Output the (X, Y) coordinate of the center of the cell containing the given text.  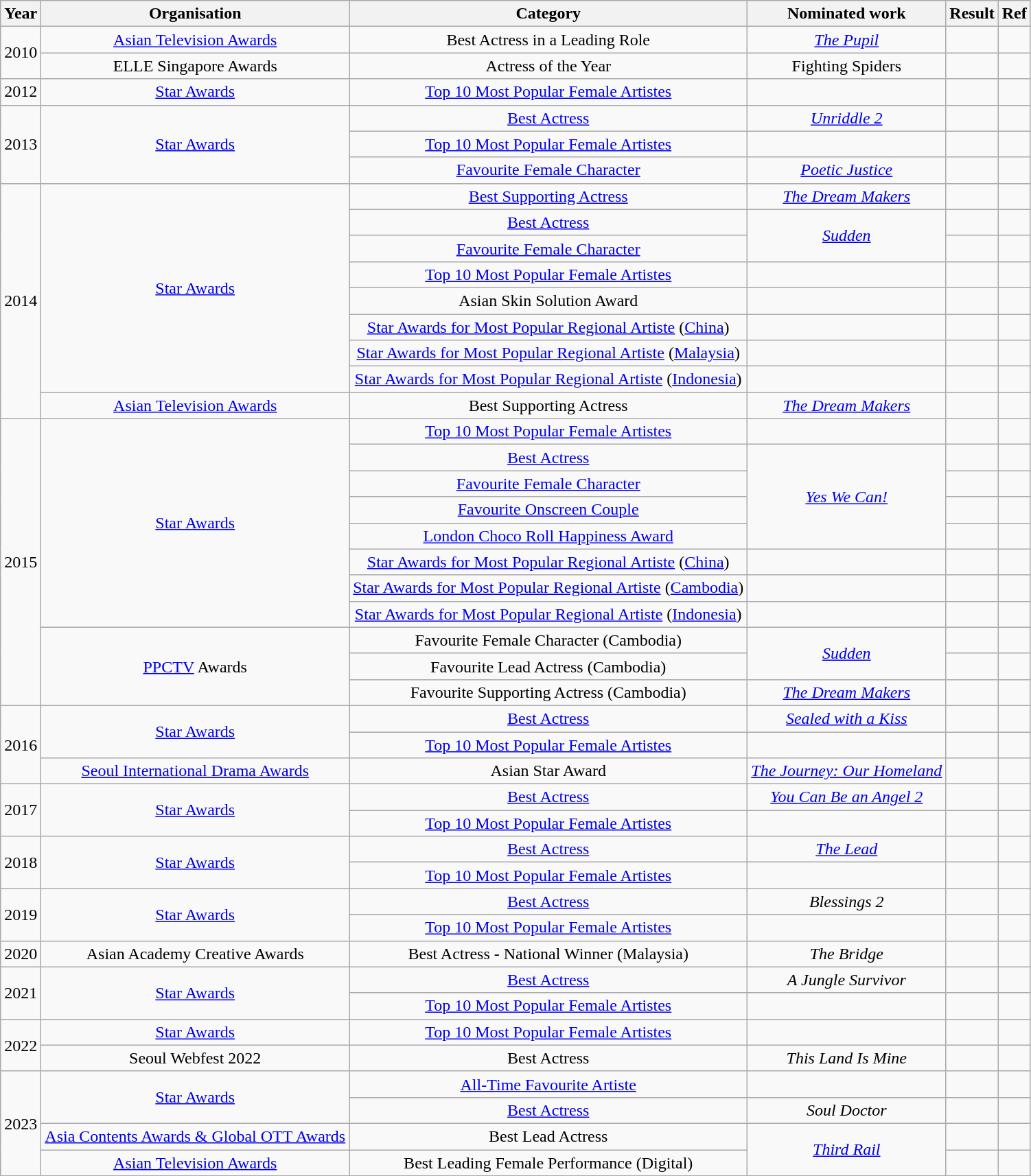
PPCTV Awards (195, 666)
Asia Contents Awards & Global OTT Awards (195, 1136)
2017 (21, 810)
2021 (21, 993)
Unriddle 2 (847, 118)
Seoul Webfest 2022 (195, 1058)
Category (548, 14)
Asian Academy Creative Awards (195, 954)
Best Actress - National Winner (Malaysia) (548, 954)
Ref (1015, 14)
Favourite Supporting Actress (Cambodia) (548, 692)
2020 (21, 954)
Organisation (195, 14)
Nominated work (847, 14)
Best Lead Actress (548, 1136)
2012 (21, 92)
Year (21, 14)
2014 (21, 301)
ELLE Singapore Awards (195, 66)
The Bridge (847, 954)
The Lead (847, 849)
Sealed with a Kiss (847, 718)
2018 (21, 862)
Soul Doctor (847, 1110)
Result (972, 14)
The Journey: Our Homeland (847, 771)
Asian Skin Solution Award (548, 301)
2023 (21, 1123)
All-Time Favourite Artiste (548, 1084)
Actress of the Year (548, 66)
London Choco Roll Happiness Award (548, 536)
Blessings 2 (847, 902)
2022 (21, 1045)
Best Leading Female Performance (Digital) (548, 1163)
Favourite Female Character (Cambodia) (548, 640)
2019 (21, 915)
Yes We Can! (847, 497)
Seoul International Drama Awards (195, 771)
2015 (21, 563)
This Land Is Mine (847, 1058)
Third Rail (847, 1149)
Favourite Lead Actress (Cambodia) (548, 666)
2016 (21, 744)
Fighting Spiders (847, 66)
A Jungle Survivor (847, 980)
You Can Be an Angel 2 (847, 797)
2010 (21, 53)
The Pupil (847, 40)
Asian Star Award (548, 771)
Star Awards for Most Popular Regional Artiste (Malaysia) (548, 353)
Star Awards for Most Popular Regional Artiste (Cambodia) (548, 588)
2013 (21, 144)
Best Actress in a Leading Role (548, 40)
Poetic Justice (847, 170)
Favourite Onscreen Couple (548, 510)
